Capture the cell that displays the provided text and extract its [x, y] central coordinate. 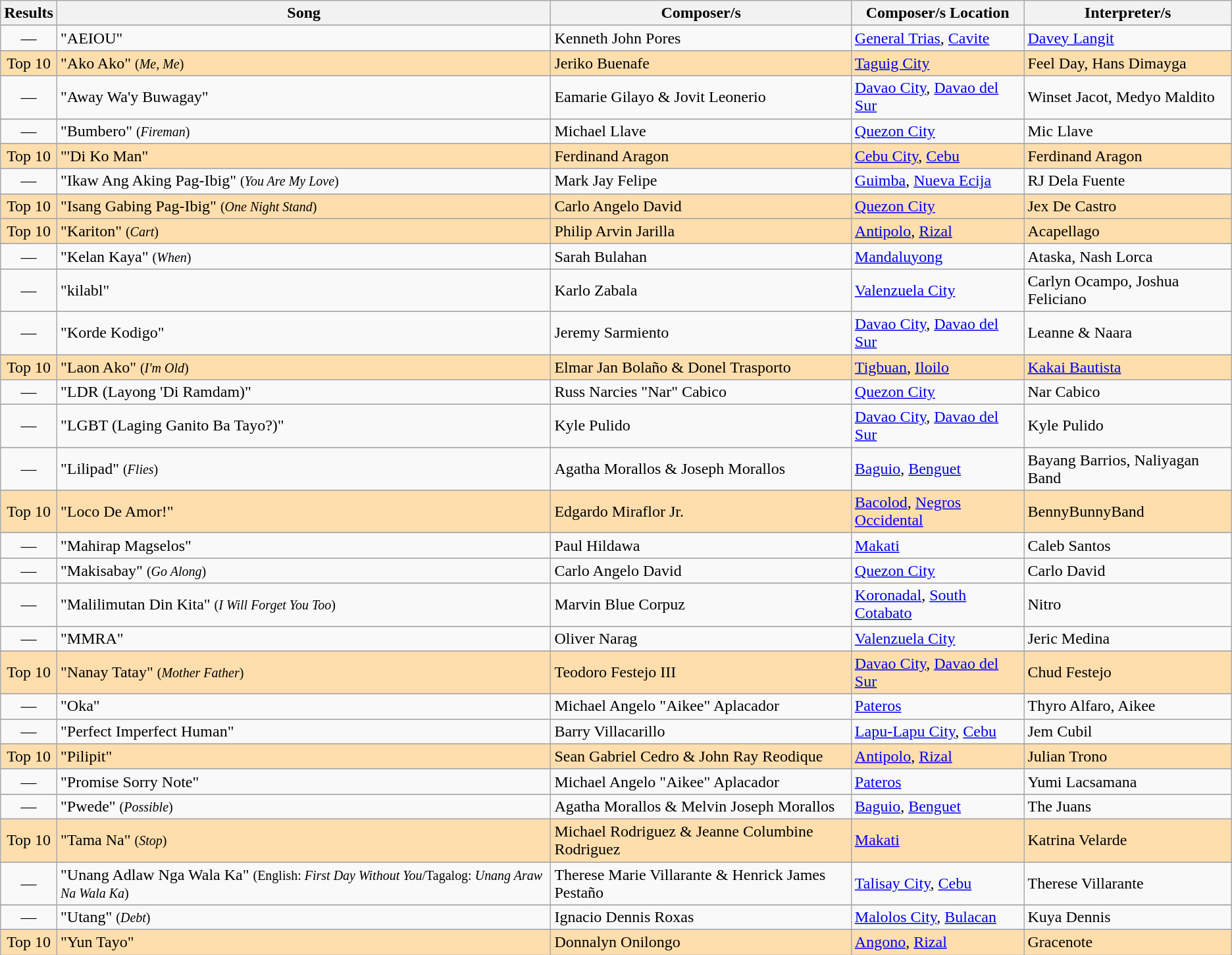
Jem Cubil [1128, 731]
"Yun Tayo" [303, 942]
"Isang Gabing Pag-Ibig" (One Night Stand) [303, 206]
Agatha Morallos & Joseph Morallos [701, 469]
BennyBunnyBand [1128, 512]
Julian Trono [1128, 756]
Jex De Castro [1128, 206]
"Korde Kodigo" [303, 333]
The Juans [1128, 806]
RJ Dela Fuente [1128, 181]
Bayang Barrios, Naliyagan Band [1128, 469]
Feel Day, Hans Dimayga [1128, 63]
Jeremy Sarmiento [701, 333]
Kakai Bautista [1128, 367]
Elmar Jan Bolaño & Donel Trasporto [701, 367]
"Pwede" (Possible) [303, 806]
Cebu City, Cebu [937, 156]
Edgardo Miraflor Jr. [701, 512]
Donnalyn Onilongo [701, 942]
Bacolod, Negros Occidental [937, 512]
Thyro Alfaro, Aikee [1128, 706]
"Unang Adlaw Nga Wala Ka" (English: First Day Without You/Tagalog: Unang Araw Na Wala Ka) [303, 883]
Paul Hildawa [701, 546]
Kenneth John Pores [701, 38]
"Mahirap Magselos" [303, 546]
Mic Llave [1128, 131]
Caleb Santos [1128, 546]
Mandaluyong [937, 256]
Yumi Lacsamana [1128, 781]
"MMRA" [303, 638]
Nitro [1128, 604]
Interpreter/s [1128, 13]
"Oka" [303, 706]
"Ako Ako" (Me, Me) [303, 63]
"Promise Sorry Note" [303, 781]
Jeriko Buenafe [701, 63]
"LGBT (Laging Ganito Ba Tayo?)" [303, 426]
Winset Jacot, Medyo Maldito [1128, 97]
Russ Narcies "Nar" Cabico [701, 392]
Ignacio Dennis Roxas [701, 917]
Marvin Blue Corpuz [701, 604]
Chud Festejo [1128, 673]
"Perfect Imperfect Human" [303, 731]
Results [29, 13]
"Makisabay" (Go Along) [303, 571]
Ataska, Nash Lorca [1128, 256]
"Utang" (Debt) [303, 917]
Guimba, Nueva Ecija [937, 181]
Agatha Morallos & Melvin Joseph Morallos [701, 806]
"Kariton" (Cart) [303, 231]
Taguig City [937, 63]
"Laon Ako" (I'm Old) [303, 367]
Nar Cabico [1128, 392]
"Malilimutan Din Kita" (I Will Forget You Too) [303, 604]
"Bumbero" (Fireman) [303, 131]
Angono, Rizal [937, 942]
Talisay City, Cebu [937, 883]
Carlo David [1128, 571]
Barry Villacarillo [701, 731]
Carlyn Ocampo, Joshua Feliciano [1128, 290]
Oliver Narag [701, 638]
Composer/s [701, 13]
Sean Gabriel Cedro & John Ray Reodique [701, 756]
Michael Rodriguez & Jeanne Columbine Rodriguez [701, 840]
"AEIOU" [303, 38]
"Kelan Kaya" (When) [303, 256]
Jeric Medina [1128, 638]
Philip Arvin Jarilla [701, 231]
Song [303, 13]
Katrina Velarde [1128, 840]
"'Di Ko Man" [303, 156]
Karlo Zabala [701, 290]
Acapellago [1128, 231]
"Pilipit" [303, 756]
"Loco De Amor!" [303, 512]
Composer/s Location [937, 13]
Teodoro Festejo III [701, 673]
"Lilipad" (Flies) [303, 469]
"Nanay Tatay" (Mother Father) [303, 673]
"Tama Na" (Stop) [303, 840]
Therese Marie Villarante & Henrick James Pestaño [701, 883]
"kilabl" [303, 290]
Kuya Dennis [1128, 917]
"LDR (Layong 'Di Ramdam)" [303, 392]
Davey Langit [1128, 38]
Michael Llave [701, 131]
Eamarie Gilayo & Jovit Leonerio [701, 97]
Tigbuan, Iloilo [937, 367]
General Trias, Cavite [937, 38]
Therese Villarante [1128, 883]
Leanne & Naara [1128, 333]
"Ikaw Ang Aking Pag-Ibig" (You Are My Love) [303, 181]
Sarah Bulahan [701, 256]
Mark Jay Felipe [701, 181]
Malolos City, Bulacan [937, 917]
Gracenote [1128, 942]
Koronadal, South Cotabato [937, 604]
Lapu-Lapu City, Cebu [937, 731]
"Away Wa'y Buwagay" [303, 97]
